Detect which cell encompasses the target text, then output its (X, Y) center coordinate. 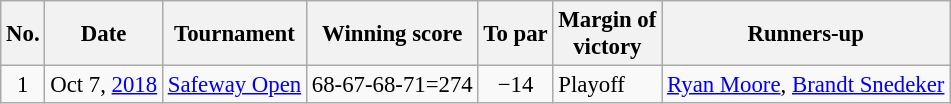
Margin ofvictory (608, 34)
To par (516, 34)
1 (23, 85)
Winning score (392, 34)
Tournament (234, 34)
Safeway Open (234, 85)
Runners-up (806, 34)
Oct 7, 2018 (104, 85)
Playoff (608, 85)
Ryan Moore, Brandt Snedeker (806, 85)
Date (104, 34)
No. (23, 34)
−14 (516, 85)
68-67-68-71=274 (392, 85)
